Return (X, Y) of the center of cell containing provided text 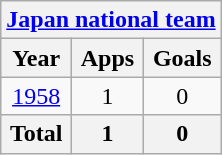
Apps (108, 58)
1958 (36, 96)
Year (36, 58)
Goals (182, 58)
Total (36, 134)
Japan national team (111, 20)
